Pinpoint the cell where the given text exists, returning its (x, y) midpoint coordinate. 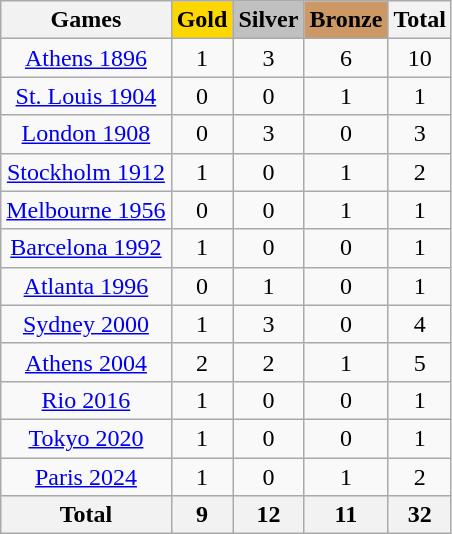
Paris 2024 (86, 477)
10 (420, 58)
St. Louis 1904 (86, 96)
Silver (268, 20)
Atlanta 1996 (86, 286)
Gold (202, 20)
Bronze (346, 20)
Melbourne 1956 (86, 210)
Sydney 2000 (86, 324)
9 (202, 515)
Athens 2004 (86, 362)
London 1908 (86, 134)
Athens 1896 (86, 58)
4 (420, 324)
32 (420, 515)
Rio 2016 (86, 400)
5 (420, 362)
Games (86, 20)
12 (268, 515)
Barcelona 1992 (86, 248)
Stockholm 1912 (86, 172)
Tokyo 2020 (86, 438)
6 (346, 58)
11 (346, 515)
